Identify which cell holds the provided text, then report its (x, y) central coordinate. 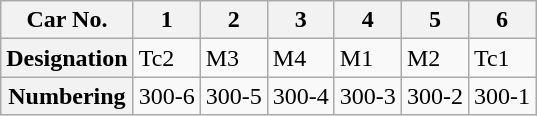
1 (166, 20)
Tc2 (166, 58)
M2 (434, 58)
3 (300, 20)
4 (368, 20)
Tc1 (502, 58)
300-4 (300, 96)
M3 (234, 58)
300-2 (434, 96)
Car No. (67, 20)
300-3 (368, 96)
2 (234, 20)
6 (502, 20)
M4 (300, 58)
Designation (67, 58)
Numbering (67, 96)
5 (434, 20)
300-5 (234, 96)
300-1 (502, 96)
M1 (368, 58)
300-6 (166, 96)
